Locate the cell with the specified text and output its [X, Y] center coordinate. 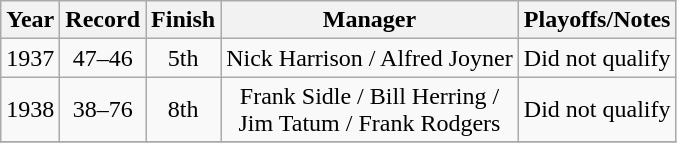
Frank Sidle / Bill Herring /Jim Tatum / Frank Rodgers [370, 110]
38–76 [103, 110]
47–46 [103, 58]
Nick Harrison / Alfred Joyner [370, 58]
5th [184, 58]
Playoffs/Notes [597, 20]
1938 [30, 110]
Manager [370, 20]
1937 [30, 58]
Year [30, 20]
8th [184, 110]
Record [103, 20]
Finish [184, 20]
